Locate the cell with the specified text and output its (x, y) center coordinate. 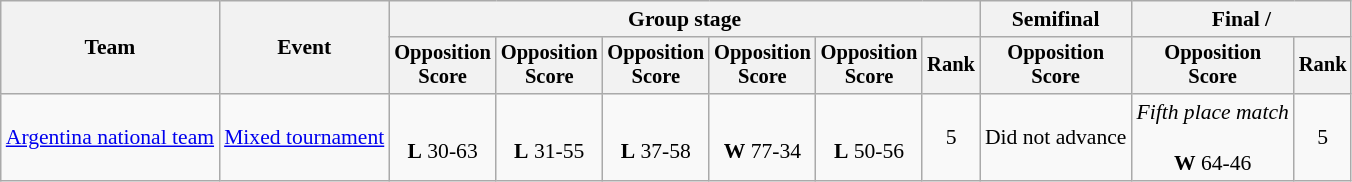
W 77-34 (762, 138)
Final / (1241, 19)
Argentina national team (110, 138)
L 30-63 (442, 138)
Semifinal (1056, 19)
Did not advance (1056, 138)
L 31-55 (550, 138)
Team (110, 48)
L 37-58 (656, 138)
Group stage (684, 19)
Event (304, 48)
L 50-56 (870, 138)
Fifth place matchW 64-46 (1212, 138)
Mixed tournament (304, 138)
